Locate the cell with the specified text and output its [X, Y] center coordinate. 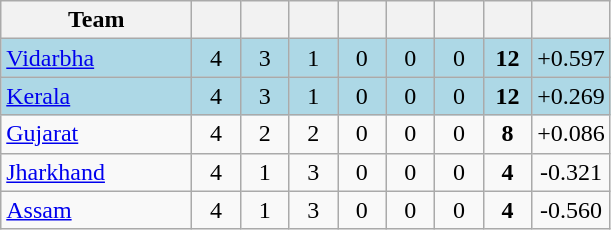
Assam [96, 210]
+0.086 [572, 134]
Jharkhand [96, 172]
Gujarat [96, 134]
8 [508, 134]
-0.321 [572, 172]
+0.597 [572, 58]
Team [96, 20]
-0.560 [572, 210]
Vidarbha [96, 58]
Kerala [96, 96]
+0.269 [572, 96]
